Determine the (x, y) coordinate at the center of the cell enclosing the given text.  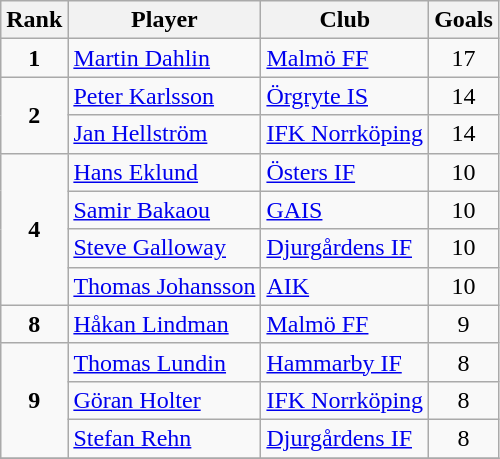
Håkan Lindman (164, 324)
Player (164, 20)
Samir Bakaou (164, 210)
Thomas Johansson (164, 286)
AIK (345, 286)
2 (34, 115)
Stefan Rehn (164, 438)
1 (34, 58)
Örgryte IS (345, 96)
Martin Dahlin (164, 58)
Steve Galloway (164, 248)
Hammarby IF (345, 362)
Östers IF (345, 172)
Peter Karlsson (164, 96)
Rank (34, 20)
GAIS (345, 210)
4 (34, 229)
Göran Holter (164, 400)
Jan Hellström (164, 134)
Goals (464, 20)
Hans Eklund (164, 172)
17 (464, 58)
Club (345, 20)
Thomas Lundin (164, 362)
